Output the [x, y] coordinate of the center of the cell containing the given text.  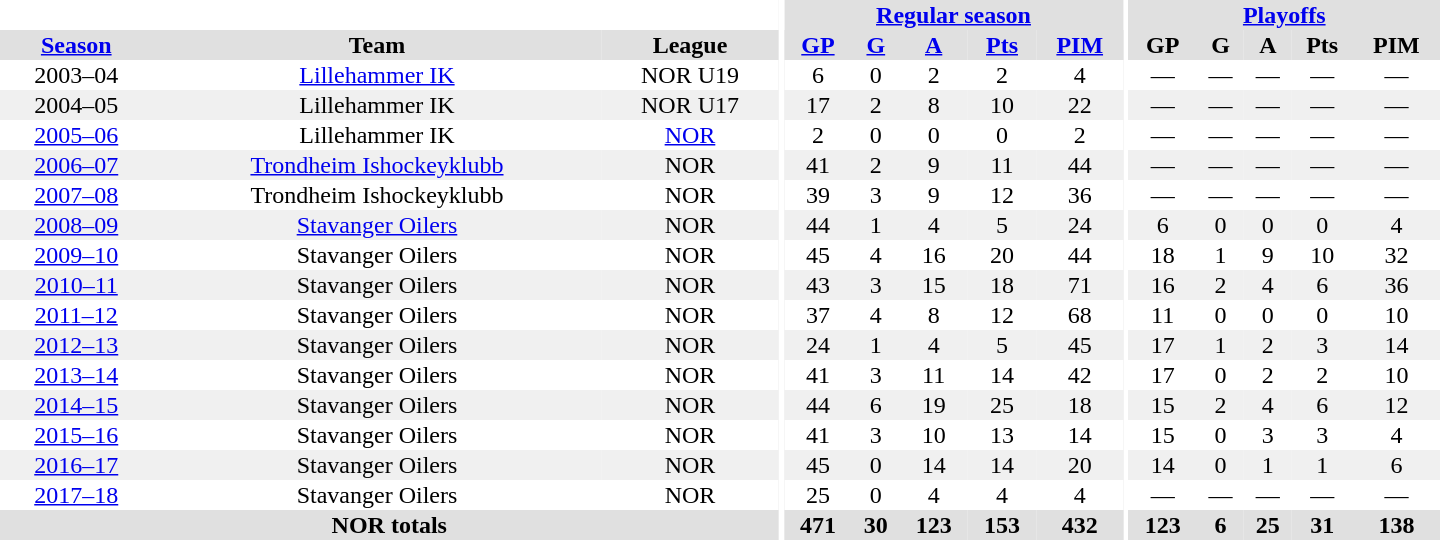
League [690, 45]
2009–10 [76, 255]
13 [1002, 435]
Regular season [954, 15]
43 [818, 285]
Team [378, 45]
2006–07 [76, 165]
2004–05 [76, 105]
42 [1080, 375]
2015–16 [76, 435]
2003–04 [76, 75]
2008–09 [76, 225]
2010–11 [76, 285]
2017–18 [76, 495]
153 [1002, 525]
31 [1322, 525]
NOR U17 [690, 105]
NOR U19 [690, 75]
2016–17 [76, 465]
30 [876, 525]
2005–06 [76, 135]
Season [76, 45]
2012–13 [76, 345]
19 [933, 405]
37 [818, 315]
22 [1080, 105]
471 [818, 525]
2007–08 [76, 195]
432 [1080, 525]
32 [1396, 255]
NOR totals [390, 525]
2013–14 [76, 375]
2011–12 [76, 315]
71 [1080, 285]
138 [1396, 525]
2014–15 [76, 405]
68 [1080, 315]
Playoffs [1284, 15]
39 [818, 195]
